Return the [X, Y] coordinate for the center point of the cell that contains the specified text.  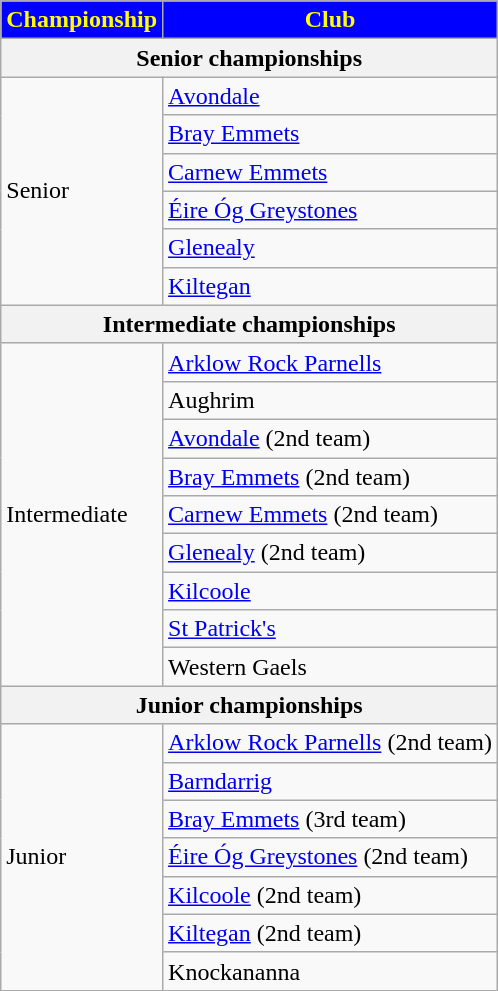
Kilcoole [330, 591]
Bray Emmets (2nd team) [330, 477]
Carnew Emmets [330, 172]
Arklow Rock Parnells [330, 362]
Junior [82, 857]
Knockananna [330, 971]
St Patrick's [330, 629]
Bray Emmets (3rd team) [330, 819]
Intermediate [82, 514]
Intermediate championships [250, 324]
Carnew Emmets (2nd team) [330, 515]
Avondale (2nd team) [330, 438]
Glenealy (2nd team) [330, 553]
Kiltegan [330, 286]
Western Gaels [330, 667]
Arklow Rock Parnells (2nd team) [330, 743]
Club [330, 20]
Éire Óg Greystones [330, 210]
Bray Emmets [330, 134]
Éire Óg Greystones (2nd team) [330, 857]
Aughrim [330, 400]
Kiltegan (2nd team) [330, 933]
Championship [82, 20]
Avondale [330, 96]
Kilcoole (2nd team) [330, 895]
Barndarrig [330, 781]
Senior [82, 191]
Senior championships [250, 58]
Junior championships [250, 705]
Glenealy [330, 248]
